Detect which cell encompasses the target text, then output its [x, y] center coordinate. 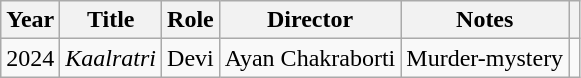
Year [30, 20]
Kaalratri [111, 58]
Murder-mystery [485, 58]
Title [111, 20]
Director [310, 20]
2024 [30, 58]
Role [191, 20]
Ayan Chakraborti [310, 58]
Devi [191, 58]
Notes [485, 20]
